Capture the cell that displays the provided text and extract its (x, y) central coordinate. 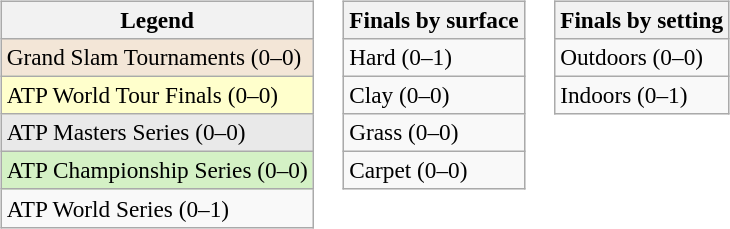
Finals by surface (434, 20)
Grass (0–0) (434, 133)
ATP Masters Series (0–0) (157, 133)
Grand Slam Tournaments (0–0) (157, 57)
Outdoors (0–0) (642, 57)
Carpet (0–0) (434, 171)
ATP World Tour Finals (0–0) (157, 95)
Clay (0–0) (434, 95)
Legend (157, 20)
Finals by setting (642, 20)
Hard (0–1) (434, 57)
Indoors (0–1) (642, 95)
ATP Championship Series (0–0) (157, 171)
ATP World Series (0–1) (157, 208)
